Scan for the cell matching the given text and deliver its (X, Y) coordinate at center. 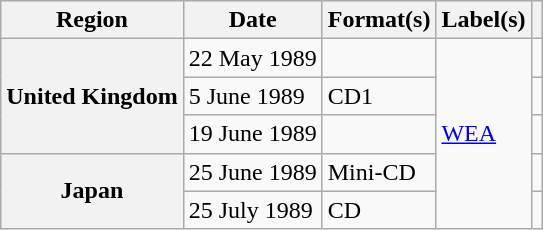
5 June 1989 (252, 96)
WEA (484, 134)
Mini-CD (379, 172)
CD (379, 210)
25 June 1989 (252, 172)
Region (92, 20)
CD1 (379, 96)
25 July 1989 (252, 210)
United Kingdom (92, 96)
Date (252, 20)
22 May 1989 (252, 58)
19 June 1989 (252, 134)
Format(s) (379, 20)
Label(s) (484, 20)
Japan (92, 191)
